Scan for the cell matching the given text and deliver its [X, Y] coordinate at center. 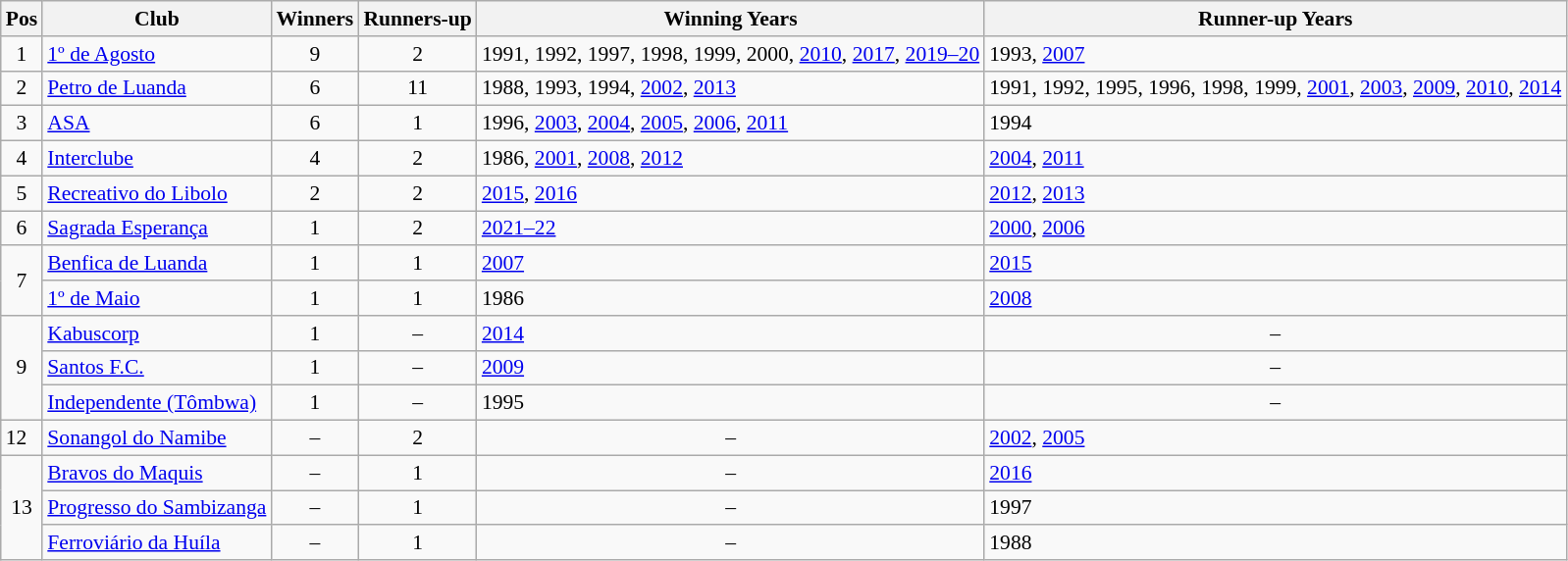
Recreativo do Libolo [157, 193]
Runners-up [417, 19]
1988 [1276, 543]
Santos F.C. [157, 368]
1993, 2007 [1276, 54]
1997 [1276, 508]
Bravos do Maquis [157, 473]
Pos [22, 19]
2014 [730, 333]
2016 [1276, 473]
12 [22, 438]
2000, 2006 [1276, 229]
1º de Agosto [157, 54]
Benfica de Luanda [157, 264]
Kabuscorp [157, 333]
2007 [730, 264]
Winners [314, 19]
Sonangol do Namibe [157, 438]
2012, 2013 [1276, 193]
Independente (Tômbwa) [157, 403]
1986 [730, 298]
1988, 1993, 1994, 2002, 2013 [730, 88]
1º de Maio [157, 298]
1996, 2003, 2004, 2005, 2006, 2011 [730, 124]
Interclube [157, 159]
1995 [730, 403]
1991, 1992, 1997, 1998, 1999, 2000, 2010, 2017, 2019–20 [730, 54]
3 [22, 124]
1986, 2001, 2008, 2012 [730, 159]
Winning Years [730, 19]
2015, 2016 [730, 193]
Runner-up Years [1276, 19]
Club [157, 19]
2015 [1276, 264]
1991, 1992, 1995, 1996, 1998, 1999, 2001, 2003, 2009, 2010, 2014 [1276, 88]
1994 [1276, 124]
Sagrada Esperança [157, 229]
2008 [1276, 298]
2009 [730, 368]
2004, 2011 [1276, 159]
2021–22 [730, 229]
11 [417, 88]
5 [22, 193]
2002, 2005 [1276, 438]
Ferroviário da Huíla [157, 543]
13 [22, 508]
ASA [157, 124]
7 [22, 280]
Progresso do Sambizanga [157, 508]
Petro de Luanda [157, 88]
